Find where the given text appears and provide that cell's center as [X, Y] coordinate. 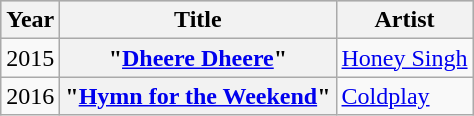
Artist [404, 20]
"Hymn for the Weekend" [198, 96]
Coldplay [404, 96]
Honey Singh [404, 58]
"Dheere Dheere" [198, 58]
2015 [30, 58]
2016 [30, 96]
Title [198, 20]
Year [30, 20]
